For the text-containing cell, return its midpoint in [x, y] coordinate format. 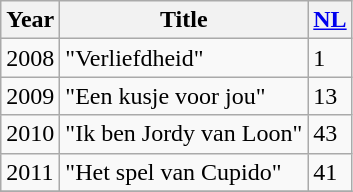
1 [330, 58]
Year [30, 20]
"Ik ben Jordy van Loon" [184, 134]
41 [330, 172]
"Verliefdheid" [184, 58]
2008 [30, 58]
13 [330, 96]
2009 [30, 96]
"Een kusje voor jou" [184, 96]
43 [330, 134]
2010 [30, 134]
2011 [30, 172]
NL [330, 20]
Title [184, 20]
"Het spel van Cupido" [184, 172]
